Extract the [X, Y] coordinate from the center of the cell holding the provided text.  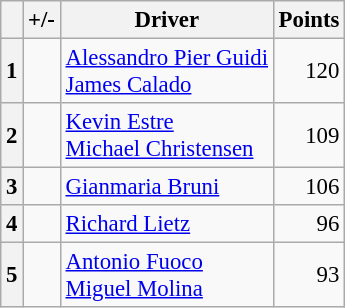
Kevin Estre Michael Christensen [166, 136]
1 [12, 72]
120 [308, 72]
93 [308, 276]
Gianmaria Bruni [166, 187]
Points [308, 20]
Driver [166, 20]
+/- [42, 20]
5 [12, 276]
106 [308, 187]
96 [308, 224]
Alessandro Pier Guidi James Calado [166, 72]
Richard Lietz [166, 224]
2 [12, 136]
3 [12, 187]
Antonio Fuoco Miguel Molina [166, 276]
4 [12, 224]
109 [308, 136]
